Identify which cell holds the provided text, then report its [X, Y] central coordinate. 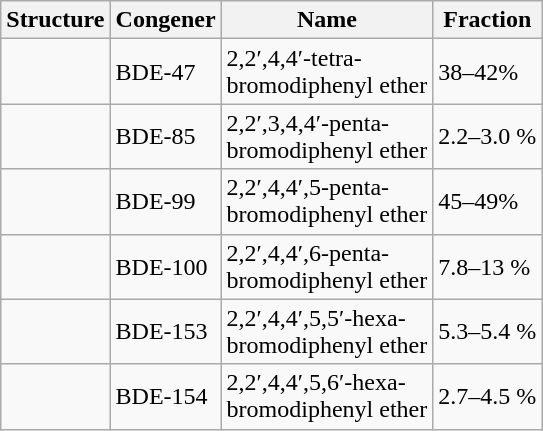
BDE-100 [166, 266]
2,2′,4,4′-tetra-bromodiphenyl ether [327, 72]
2,2′,4,4′,5,5′-hexa-bromodiphenyl ether [327, 332]
7.8–13 % [488, 266]
2.2–3.0 % [488, 136]
Congener [166, 20]
BDE-154 [166, 396]
BDE-99 [166, 202]
2,2′,4,4′,5,6′-hexa-bromodiphenyl ether [327, 396]
Name [327, 20]
38–42% [488, 72]
BDE-153 [166, 332]
Structure [56, 20]
2,2′,4,4′,5-penta-bromodiphenyl ether [327, 202]
BDE-85 [166, 136]
5.3–5.4 % [488, 332]
Fraction [488, 20]
2,2′,3,4,4′-penta-bromodiphenyl ether [327, 136]
BDE-47 [166, 72]
45–49% [488, 202]
2.7–4.5 % [488, 396]
2,2′,4,4′,6-penta-bromodiphenyl ether [327, 266]
